Identify which cell holds the provided text, then report its (x, y) central coordinate. 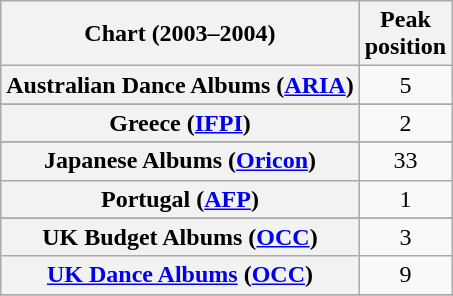
UK Budget Albums (OCC) (180, 237)
9 (405, 275)
2 (405, 123)
3 (405, 237)
UK Dance Albums (OCC) (180, 275)
Peakposition (405, 34)
Portugal (AFP) (180, 199)
33 (405, 161)
Greece (IFPI) (180, 123)
Australian Dance Albums (ARIA) (180, 85)
Japanese Albums (Oricon) (180, 161)
1 (405, 199)
5 (405, 85)
Chart (2003–2004) (180, 34)
